Determine the (X, Y) coordinate at the center of the cell enclosing the given text.  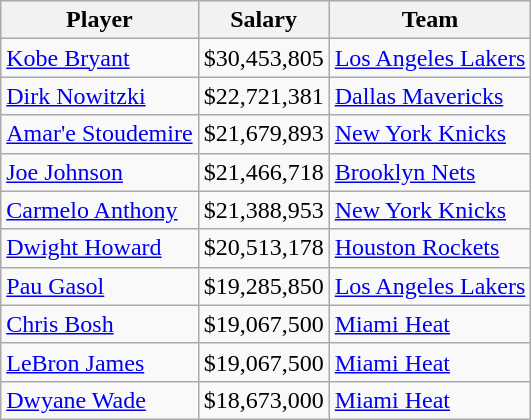
Dwight Howard (100, 248)
$22,721,381 (264, 96)
Player (100, 20)
Salary (264, 20)
Dallas Mavericks (430, 96)
Team (430, 20)
Carmelo Anthony (100, 210)
$21,466,718 (264, 172)
Pau Gasol (100, 286)
Amar'e Stoudemire (100, 134)
Brooklyn Nets (430, 172)
$20,513,178 (264, 248)
Joe Johnson (100, 172)
Dirk Nowitzki (100, 96)
$19,285,850 (264, 286)
Dwyane Wade (100, 400)
Kobe Bryant (100, 58)
$18,673,000 (264, 400)
Chris Bosh (100, 324)
LeBron James (100, 362)
$21,388,953 (264, 210)
$30,453,805 (264, 58)
$21,679,893 (264, 134)
Houston Rockets (430, 248)
